Search for the cell housing the specified text and yield its (x, y) center coordinate. 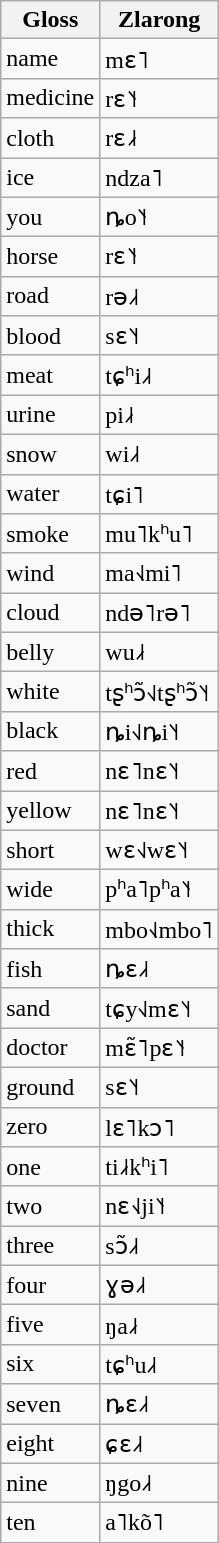
rɛ˩˧ (160, 138)
mɛ˥ (160, 59)
ȵi˧˩ȵi˥˧ (160, 731)
five (50, 1325)
seven (50, 1404)
meat (50, 375)
tɕʰi˩˧ (160, 375)
ground (50, 1087)
ma˧˩mi˥ (160, 573)
nɛ˧˩ji˥˧ (160, 1206)
wind (50, 573)
three (50, 1246)
nine (50, 1483)
belly (50, 652)
short (50, 850)
mɛ̃˥pɛ˥˧ (160, 1048)
lɛ˥kɔ˥ (160, 1127)
tʂʰɔ̃˧˩tʂʰɔ̃˥˧ (160, 692)
pi˩˧ (160, 415)
wide (50, 890)
medicine (50, 98)
ȵo˥˧ (160, 217)
ŋa˩˧ (160, 1325)
mbo˧˩mbo˥ (160, 929)
wi˩˧ (160, 454)
ɣə˩˧ (160, 1285)
ndza˥ (160, 178)
you (50, 217)
wu˩˧ (160, 652)
six (50, 1364)
yellow (50, 810)
mu˥kʰu˥ (160, 534)
water (50, 494)
two (50, 1206)
eight (50, 1444)
doctor (50, 1048)
smoke (50, 534)
ti˩˧kʰi˥ (160, 1167)
zero (50, 1127)
ice (50, 178)
ndə˥rə˥ (160, 613)
tɕʰu˩˧ (160, 1364)
rə˩˧ (160, 296)
cloth (50, 138)
wɛ˧˩wɛ˥˧ (160, 850)
sɔ̃˩˧ (160, 1246)
urine (50, 415)
road (50, 296)
a˥kõ˥ (160, 1523)
thick (50, 929)
Zlarong (160, 20)
fish (50, 969)
tɕi˥ (160, 494)
white (50, 692)
sand (50, 1008)
tɕy˧˩mɛ˥˧ (160, 1008)
pʰa˥pʰa˥˧ (160, 890)
ɕɛ˩˧ (160, 1444)
black (50, 731)
blood (50, 336)
snow (50, 454)
horse (50, 257)
name (50, 59)
ŋgo˩˧ (160, 1483)
one (50, 1167)
four (50, 1285)
red (50, 771)
cloud (50, 613)
ten (50, 1523)
Gloss (50, 20)
